Search for the cell housing the specified text and yield its [X, Y] center coordinate. 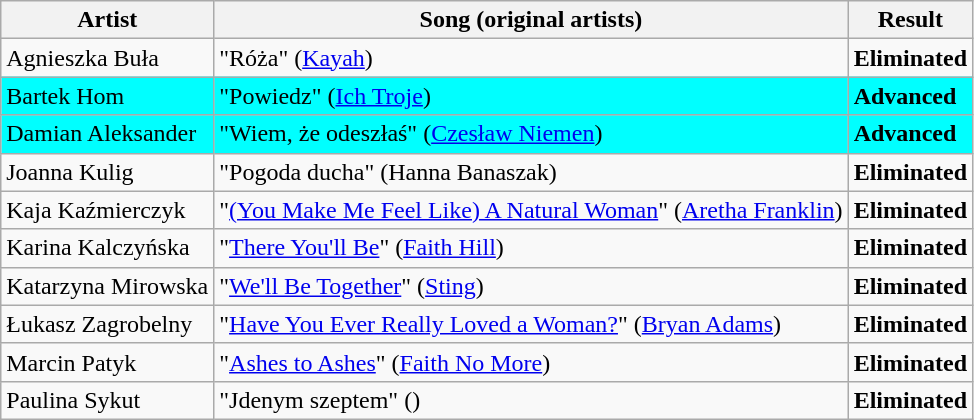
Song (original artists) [531, 20]
"Jdenym szeptem" () [531, 400]
"Pogoda ducha" (Hanna Banaszak) [531, 172]
Łukasz Zagrobelny [108, 324]
Karina Kalczyńska [108, 248]
Paulina Sykut [108, 400]
Artist [108, 20]
"(You Make Me Feel Like) A Natural Woman" (Aretha Franklin) [531, 210]
"Róża" (Kayah) [531, 58]
Marcin Patyk [108, 362]
"Wiem, że odeszłaś" (Czesław Niemen) [531, 134]
Result [910, 20]
"We'll Be Together" (Sting) [531, 286]
Bartek Hom [108, 96]
Damian Aleksander [108, 134]
Agnieszka Buła [108, 58]
"Have You Ever Really Loved a Woman?" (Bryan Adams) [531, 324]
"There You'll Be" (Faith Hill) [531, 248]
"Powiedz" (Ich Troje) [531, 96]
Kaja Kaźmierczyk [108, 210]
Joanna Kulig [108, 172]
Katarzyna Mirowska [108, 286]
"Ashes to Ashes" (Faith No More) [531, 362]
